Output the [x, y] coordinate of the center of the cell containing the given text.  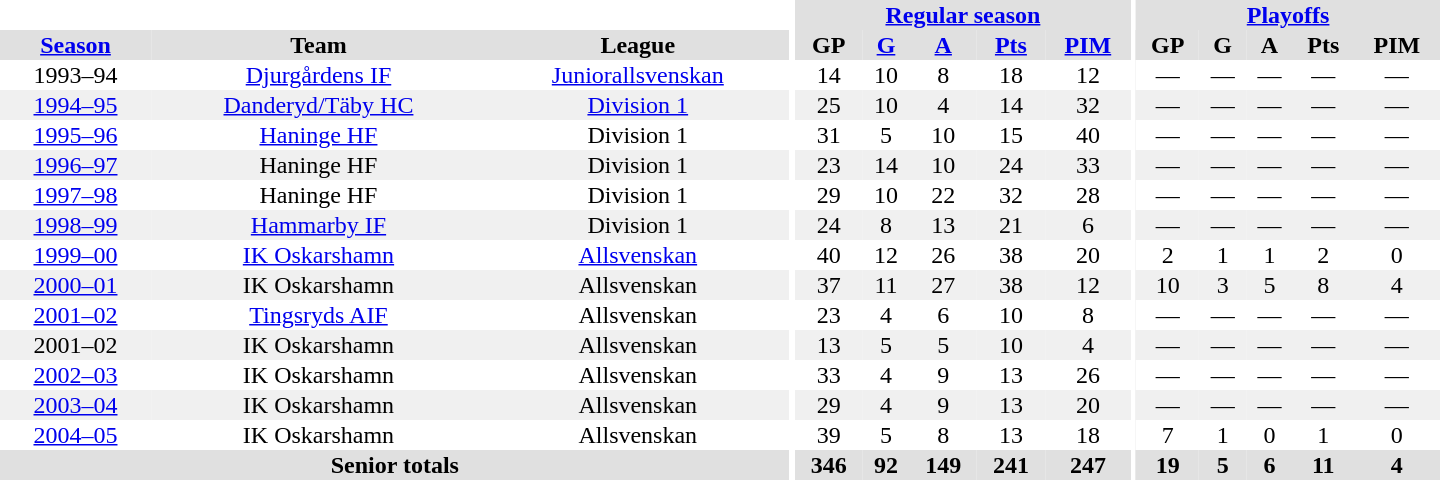
92 [886, 465]
1993–94 [76, 75]
2002–03 [76, 375]
27 [943, 285]
1998–99 [76, 225]
1999–00 [76, 255]
1994–95 [76, 105]
21 [1011, 225]
Senior totals [395, 465]
247 [1088, 465]
2004–05 [76, 435]
28 [1088, 195]
346 [829, 465]
Team [318, 45]
Season [76, 45]
31 [829, 135]
37 [829, 285]
Playoffs [1288, 15]
Juniorallsvenskan [638, 75]
7 [1168, 435]
1995–96 [76, 135]
Hammarby IF [318, 225]
39 [829, 435]
3 [1222, 285]
Tingsryds AIF [318, 315]
Regular season [963, 15]
241 [1011, 465]
149 [943, 465]
15 [1011, 135]
1997–98 [76, 195]
25 [829, 105]
Danderyd/Täby HC [318, 105]
2003–04 [76, 405]
2000–01 [76, 285]
22 [943, 195]
League [638, 45]
1996–97 [76, 165]
Djurgårdens IF [318, 75]
19 [1168, 465]
